Extract the [x, y] coordinate from the center of the cell holding the provided text.  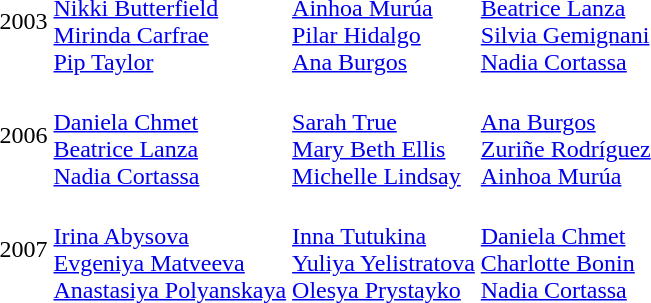
Sarah TrueMary Beth EllisMichelle Lindsay [384, 136]
Daniela ChmetBeatrice LanzaNadia Cortassa [170, 136]
